Provide the (x, y) coordinate of the cell's center where the given text is located.  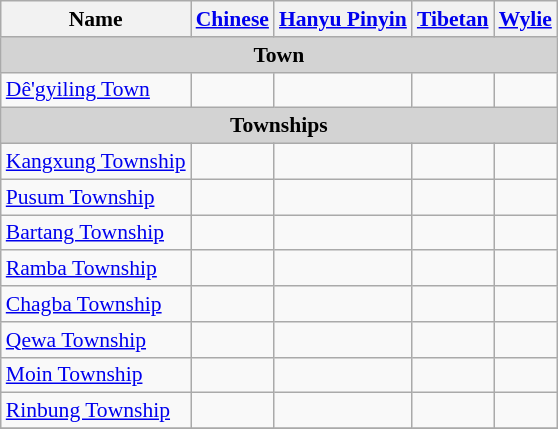
Moin Township (96, 375)
Chinese (232, 19)
Rinbung Township (96, 411)
Pusum Township (96, 197)
Chagba Township (96, 304)
Hanyu Pinyin (343, 19)
Town (279, 55)
Dê'gyiling Town (96, 90)
Kangxung Township (96, 162)
Ramba Township (96, 269)
Townships (279, 126)
Tibetan (453, 19)
Wylie (526, 19)
Qewa Township (96, 340)
Bartang Township (96, 233)
Name (96, 19)
